Return (x, y) of the center of cell containing provided text 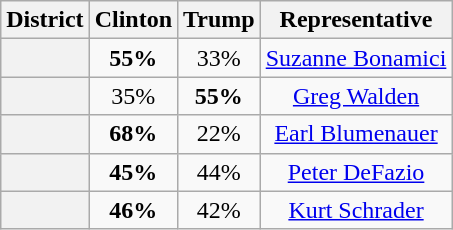
Earl Blumenauer (356, 134)
68% (133, 134)
46% (133, 210)
45% (133, 172)
35% (133, 96)
42% (220, 210)
District (45, 20)
Kurt Schrader (356, 210)
Suzanne Bonamici (356, 58)
33% (220, 58)
22% (220, 134)
44% (220, 172)
Peter DeFazio (356, 172)
Trump (220, 20)
Clinton (133, 20)
Greg Walden (356, 96)
Representative (356, 20)
